Extract the (X, Y) coordinate from the center of the cell holding the provided text.  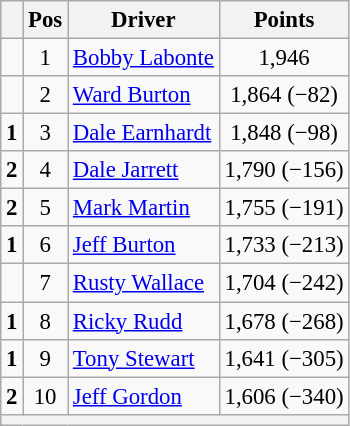
3 (46, 133)
5 (46, 208)
Jeff Burton (144, 245)
1,946 (284, 58)
Ward Burton (144, 95)
Points (284, 20)
1,678 (−268) (284, 321)
10 (46, 396)
1,704 (−242) (284, 283)
Bobby Labonte (144, 58)
8 (46, 321)
1,606 (−340) (284, 396)
Pos (46, 20)
Mark Martin (144, 208)
7 (46, 283)
Jeff Gordon (144, 396)
Rusty Wallace (144, 283)
1,755 (−191) (284, 208)
1,641 (−305) (284, 358)
1,848 (−98) (284, 133)
9 (46, 358)
Dale Earnhardt (144, 133)
Dale Jarrett (144, 170)
6 (46, 245)
Driver (144, 20)
1,864 (−82) (284, 95)
1,733 (−213) (284, 245)
1,790 (−156) (284, 170)
Ricky Rudd (144, 321)
Tony Stewart (144, 358)
4 (46, 170)
